Find where the given text appears and provide that cell's center as (X, Y) coordinate. 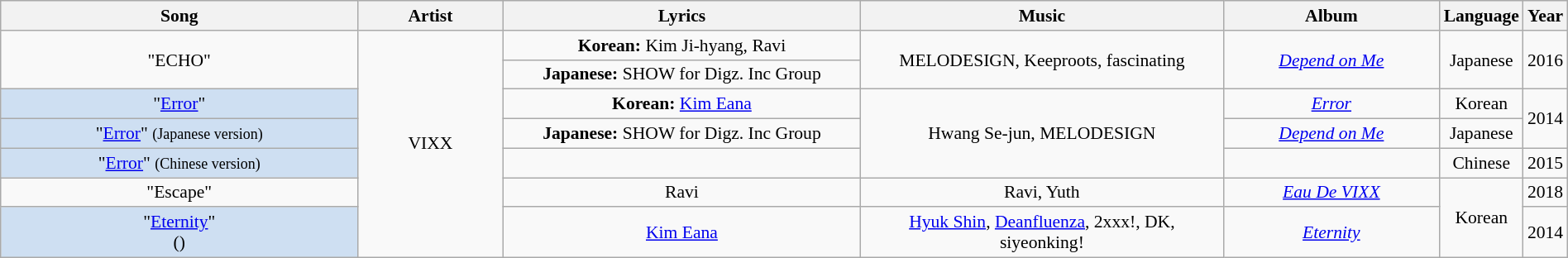
VIXX (431, 144)
"Error" (179, 104)
2018 (1545, 192)
Hwang Se-jun, MELODESIGN (1042, 134)
Year (1545, 16)
"Eternity"() (179, 232)
Album (1331, 16)
Chinese (1482, 163)
MELODESIGN, Keeproots, fascinating (1042, 60)
Kim Eana (681, 232)
Hyuk Shin, Deanfluenza, 2xxx!, DK, siyeonking! (1042, 232)
"Escape" (179, 192)
Language (1482, 16)
Song (179, 16)
Ravi, Yuth (1042, 192)
"ECHO" (179, 60)
Music (1042, 16)
Korean: Kim Eana (681, 104)
Lyrics (681, 16)
"Error" (Chinese version) (179, 163)
Eternity (1331, 232)
2015 (1545, 163)
Artist (431, 16)
2016 (1545, 60)
Korean: Kim Ji-hyang, Ravi (681, 45)
Ravi (681, 192)
Error (1331, 104)
"Error" (Japanese version) (179, 133)
Eau De VIXX (1331, 192)
